Scan for the cell matching the given text and deliver its (x, y) coordinate at center. 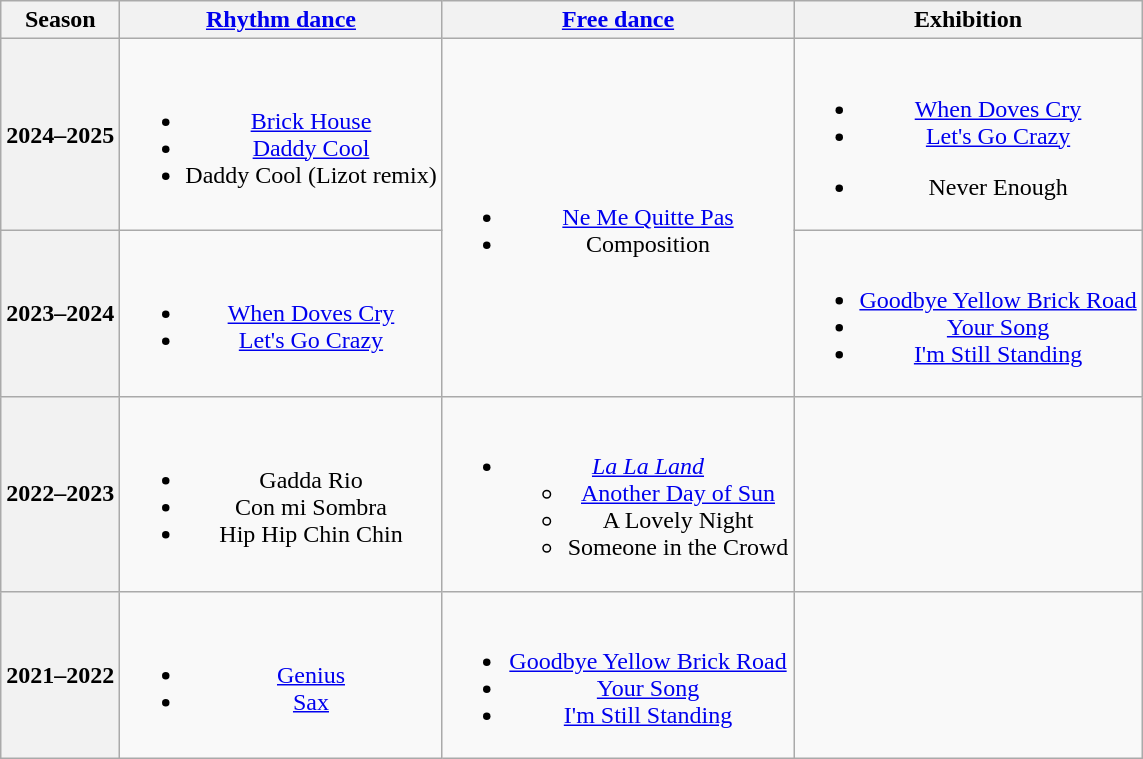
Rhythm dance (281, 20)
2022–2023 (60, 494)
When Doves CryLet's Go Crazy Never Enough (968, 134)
When Doves CryLet's Go Crazy (281, 314)
Gadda Rio Con mi Sombra Hip Hip Chin Chin (281, 494)
La La LandAnother Day of SunA Lovely NightSomeone in the Crowd (618, 494)
Free dance (618, 20)
Exhibition (968, 20)
2021–2022 (60, 674)
2024–2025 (60, 134)
Season (60, 20)
2023–2024 (60, 314)
Brick House Daddy Cool Daddy Cool (Lizot remix) (281, 134)
Genius Sax (281, 674)
Ne Me Quitte Pas Composition (618, 218)
